Search for the cell housing the specified text and yield its (x, y) center coordinate. 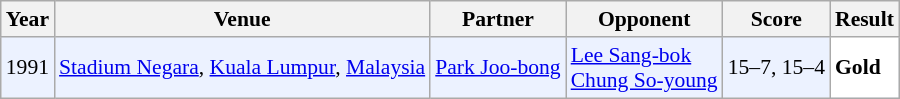
15–7, 15–4 (776, 68)
1991 (28, 68)
Stadium Negara, Kuala Lumpur, Malaysia (242, 68)
Venue (242, 19)
Year (28, 19)
Opponent (644, 19)
Partner (498, 19)
Park Joo-bong (498, 68)
Lee Sang-bok Chung So-young (644, 68)
Gold (864, 68)
Result (864, 19)
Score (776, 19)
